For the text-containing cell, return its midpoint in [x, y] coordinate format. 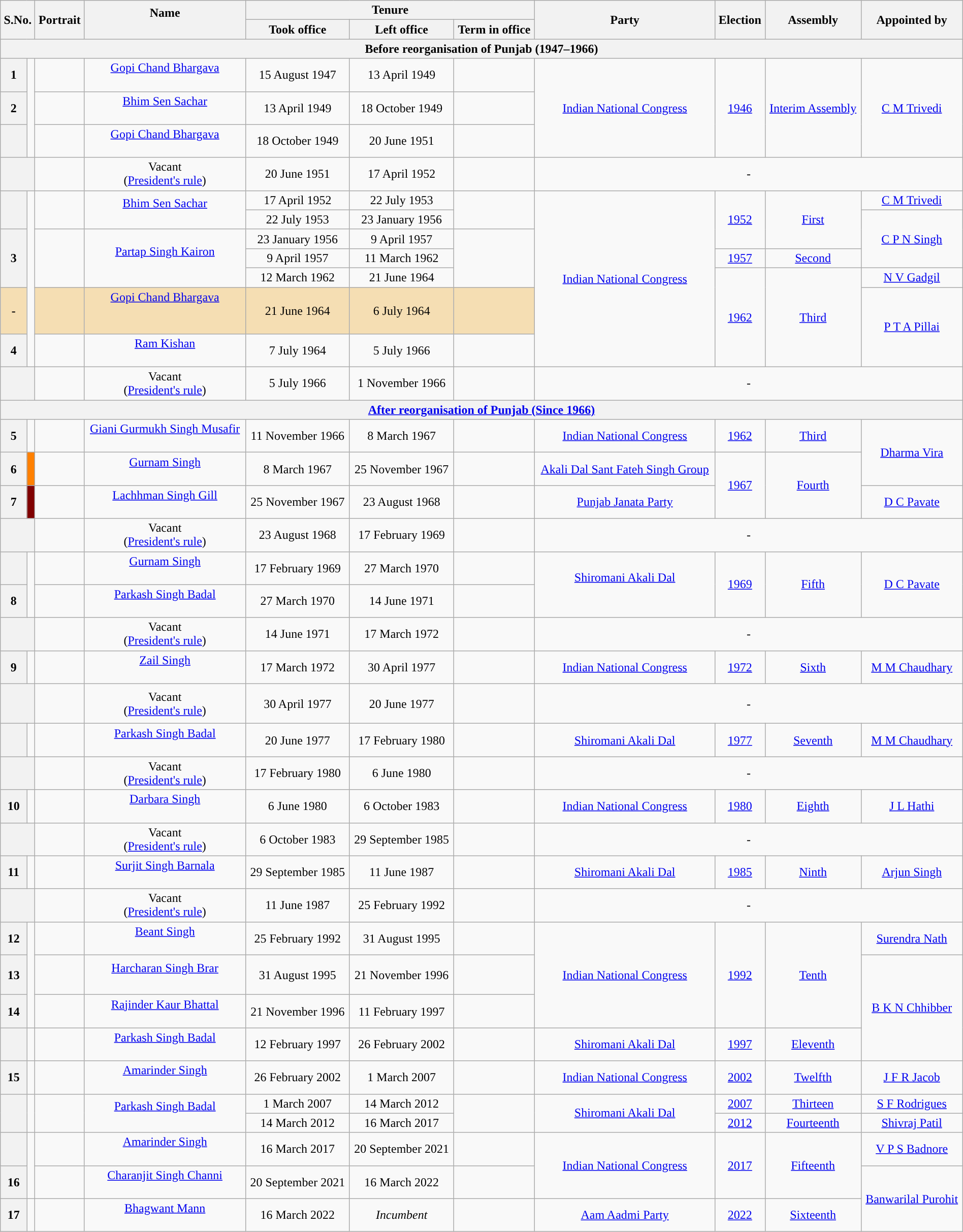
Akali Dal Sant Fateh Singh Group [625, 469]
Party [625, 20]
Fifth [813, 585]
1997 [741, 1044]
1 November 1966 [401, 384]
J L Hathi [912, 806]
Eighth [813, 806]
Incumbent [401, 1215]
Twelfth [813, 1078]
1992 [741, 975]
Took office [298, 29]
S F Rodrigues [912, 1104]
2012 [741, 1123]
J F R Jacob [912, 1078]
Tenure [390, 10]
Sixteenth [813, 1215]
2002 [741, 1078]
Second [813, 258]
1985 [741, 872]
17 [14, 1215]
1972 [741, 667]
15 August 1947 [298, 75]
Fourth [813, 485]
Interim Assembly [813, 108]
2017 [741, 1165]
2 [14, 108]
6 July 1964 [401, 311]
Sixth [813, 667]
11 November 1966 [298, 436]
Ninth [813, 872]
Seventh [813, 740]
Thirteen [813, 1104]
9 [14, 667]
1957 [741, 258]
Punjab Janata Party [625, 502]
1980 [741, 806]
1977 [741, 740]
P T A Pillai [912, 327]
Eleventh [813, 1044]
Giani Gurmukh Singh Musafir [165, 436]
Ram Kishan [165, 350]
1 [14, 75]
Election [741, 20]
12 February 1997 [298, 1044]
First [813, 219]
1952 [741, 219]
2022 [741, 1215]
7 [14, 502]
10 [14, 806]
Dharma Vira [912, 452]
12 [14, 938]
Fourteenth [813, 1123]
N V Gadgil [912, 277]
Term in office [494, 29]
Rajinder Kaur Bhattal [165, 1012]
Surjit Singh Barnala [165, 872]
Portrait [60, 20]
After reorganisation of Punjab (Since 1966) [482, 410]
Tenth [813, 975]
12 March 1962 [298, 277]
Beant Singh [165, 938]
C P N Singh [912, 239]
4 [14, 350]
14 [14, 1012]
Aam Aadmi Party [625, 1215]
S.No. [18, 20]
2007 [741, 1104]
Harcharan Singh Brar [165, 975]
11 February 1997 [401, 1012]
Fifteenth [813, 1165]
Surendra Nath [912, 938]
5 [14, 436]
7 July 1964 [298, 350]
Lachhman Singh Gill [165, 502]
16 [14, 1182]
Zail Singh [165, 667]
1969 [741, 585]
V P S Badnore [912, 1149]
Left office [401, 29]
13 [14, 975]
6 [14, 469]
Name [165, 20]
11 [14, 872]
B K N Chhibber [912, 1008]
8 [14, 601]
11 March 1962 [401, 258]
Appointed by [912, 20]
Bhagwant Mann [165, 1215]
Assembly [813, 20]
Darbara Singh [165, 806]
Charanjit Singh Channi [165, 1182]
3 [14, 258]
15 [14, 1078]
1967 [741, 485]
Arjun Singh [912, 872]
Banwarilal Purohit [912, 1198]
Partap Singh Kairon [165, 258]
Before reorganisation of Punjab (1947–1966) [482, 49]
Shivraj Patil [912, 1123]
1946 [741, 108]
